Find where the given text appears and provide that cell's center as [x, y] coordinate. 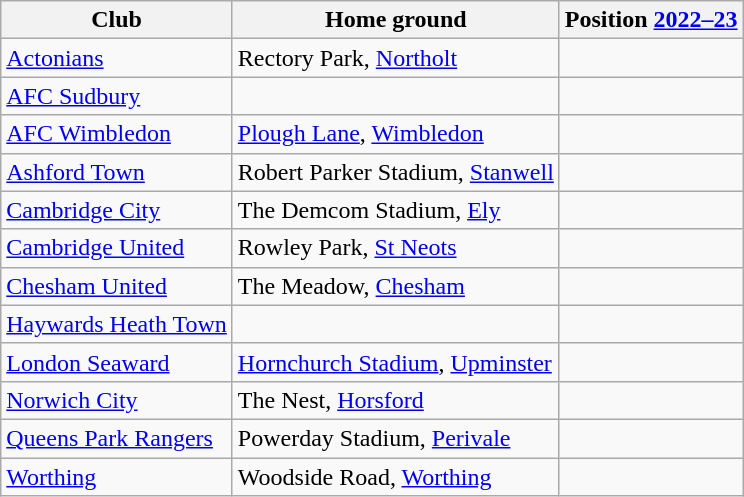
Hornchurch Stadium, Upminster [396, 362]
Cambridge United [117, 248]
Rectory Park, Northolt [396, 58]
Woodside Road, Worthing [396, 477]
Robert Parker Stadium, Stanwell [396, 172]
The Meadow, Chesham [396, 286]
Position 2022–23 [651, 20]
AFC Sudbury [117, 96]
London Seaward [117, 362]
The Demcom Stadium, Ely [396, 210]
Haywards Heath Town [117, 324]
Norwich City [117, 400]
Ashford Town [117, 172]
AFC Wimbledon [117, 134]
Queens Park Rangers [117, 438]
Chesham United [117, 286]
Plough Lane, Wimbledon [396, 134]
Club [117, 20]
Cambridge City [117, 210]
Actonians [117, 58]
Powerday Stadium, Perivale [396, 438]
Worthing [117, 477]
The Nest, Horsford [396, 400]
Rowley Park, St Neots [396, 248]
Home ground [396, 20]
